Detect which cell encompasses the target text, then output its [X, Y] center coordinate. 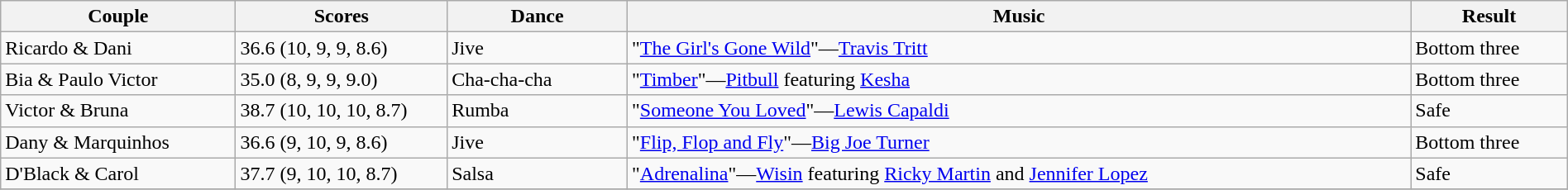
Salsa [538, 173]
"Flip, Flop and Fly"—Big Joe Turner [1019, 142]
Music [1019, 17]
Victor & Bruna [118, 111]
"Timber"—Pitbull featuring Kesha [1019, 79]
Bia & Paulo Victor [118, 79]
Dany & Marquinhos [118, 142]
"Someone You Loved"—Lewis Capaldi [1019, 111]
Ricardo & Dani [118, 48]
35.0 (8, 9, 9, 9.0) [342, 79]
Result [1489, 17]
36.6 (9, 10, 9, 8.6) [342, 142]
"The Girl's Gone Wild"—Travis Tritt [1019, 48]
38.7 (10, 10, 10, 8.7) [342, 111]
"Adrenalina"—Wisin featuring Ricky Martin and Jennifer Lopez [1019, 173]
Dance [538, 17]
Couple [118, 17]
37.7 (9, 10, 10, 8.7) [342, 173]
Scores [342, 17]
D'Black & Carol [118, 173]
36.6 (10, 9, 9, 8.6) [342, 48]
Rumba [538, 111]
Cha-cha-cha [538, 79]
